Return [X, Y] of the center of cell containing provided text 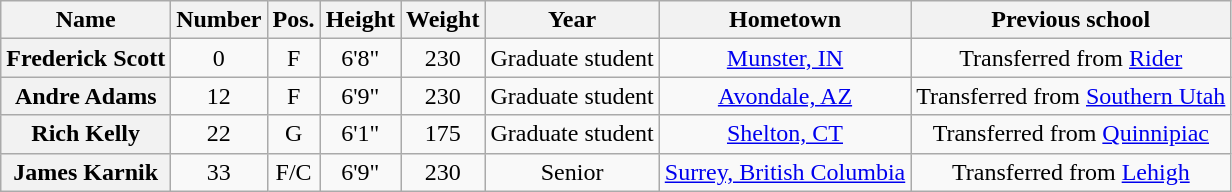
33 [219, 172]
Munster, IN [785, 58]
175 [442, 134]
Transferred from Rider [1071, 58]
Number [219, 20]
12 [219, 96]
22 [219, 134]
Transferred from Lehigh [1071, 172]
Hometown [785, 20]
Rich Kelly [86, 134]
Transferred from Southern Utah [1071, 96]
6'1" [360, 134]
Previous school [1071, 20]
Surrey, British Columbia [785, 172]
Shelton, CT [785, 134]
Transferred from Quinnipiac [1071, 134]
Frederick Scott [86, 58]
Andre Adams [86, 96]
0 [219, 58]
F/C [294, 172]
Pos. [294, 20]
Year [572, 20]
Avondale, AZ [785, 96]
Height [360, 20]
Weight [442, 20]
James Karnik [86, 172]
G [294, 134]
Senior [572, 172]
6'8" [360, 58]
Name [86, 20]
